Identify which cell holds the provided text, then report its [X, Y] central coordinate. 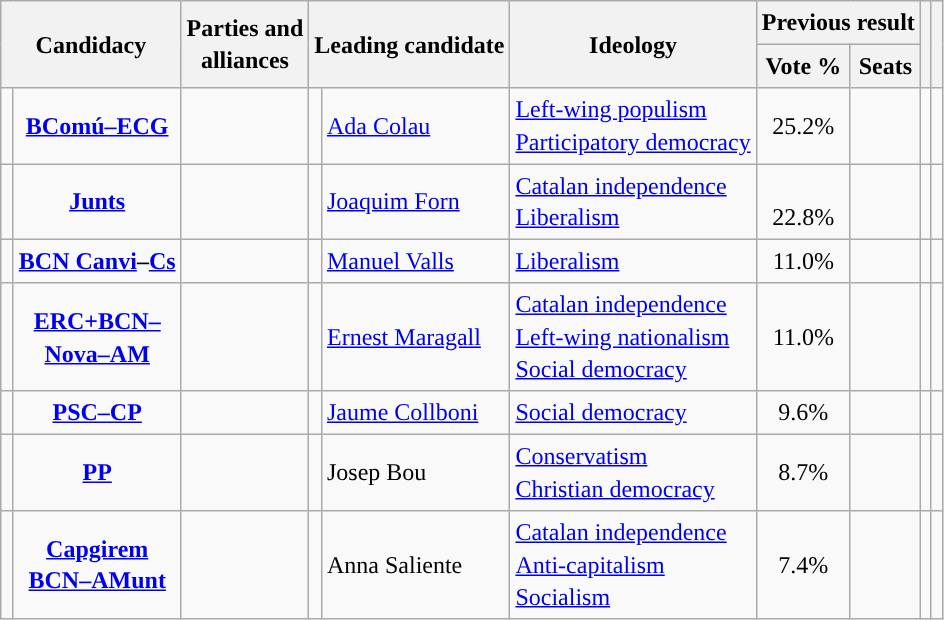
CapgiremBCN–AMunt [97, 564]
Candidacy [91, 44]
Vote % [803, 66]
Leading candidate [410, 44]
Previous result [838, 22]
Joaquim Forn [415, 202]
Jaume Collboni [415, 412]
25.2% [803, 126]
9.6% [803, 412]
Manuel Valls [415, 260]
Ideology [633, 44]
Ernest Maragall [415, 337]
ConservatismChristian democracy [633, 472]
Catalan independenceAnti-capitalismSocialism [633, 564]
Liberalism [633, 260]
BCN Canvi–Cs [97, 260]
Catalan independenceLiberalism [633, 202]
Social democracy [633, 412]
Anna Saliente [415, 564]
7.4% [803, 564]
Junts [97, 202]
Josep Bou [415, 472]
22.8% [803, 202]
Ada Colau [415, 126]
PP [97, 472]
Catalan independenceLeft-wing nationalismSocial democracy [633, 337]
Parties andalliances [245, 44]
8.7% [803, 472]
BComú–ECG [97, 126]
ERC+BCN–Nova–AM [97, 337]
PSC–CP [97, 412]
Left-wing populismParticipatory democracy [633, 126]
Seats [885, 66]
